Provide the [X, Y] coordinate of the cell's center where the given text is located.  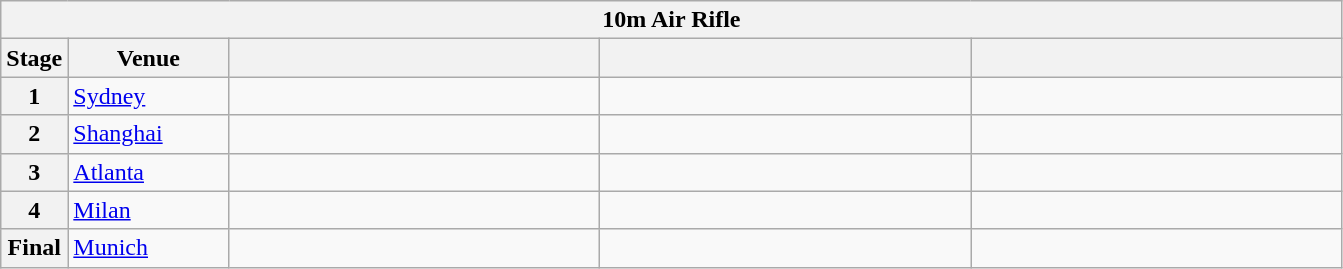
Atlanta [148, 172]
1 [34, 96]
4 [34, 210]
Stage [34, 58]
Munich [148, 248]
Venue [148, 58]
Sydney [148, 96]
Shanghai [148, 134]
10m Air Rifle [672, 20]
Final [34, 248]
3 [34, 172]
Milan [148, 210]
2 [34, 134]
